Provide the (X, Y) coordinate of the cell's center where the given text is located.  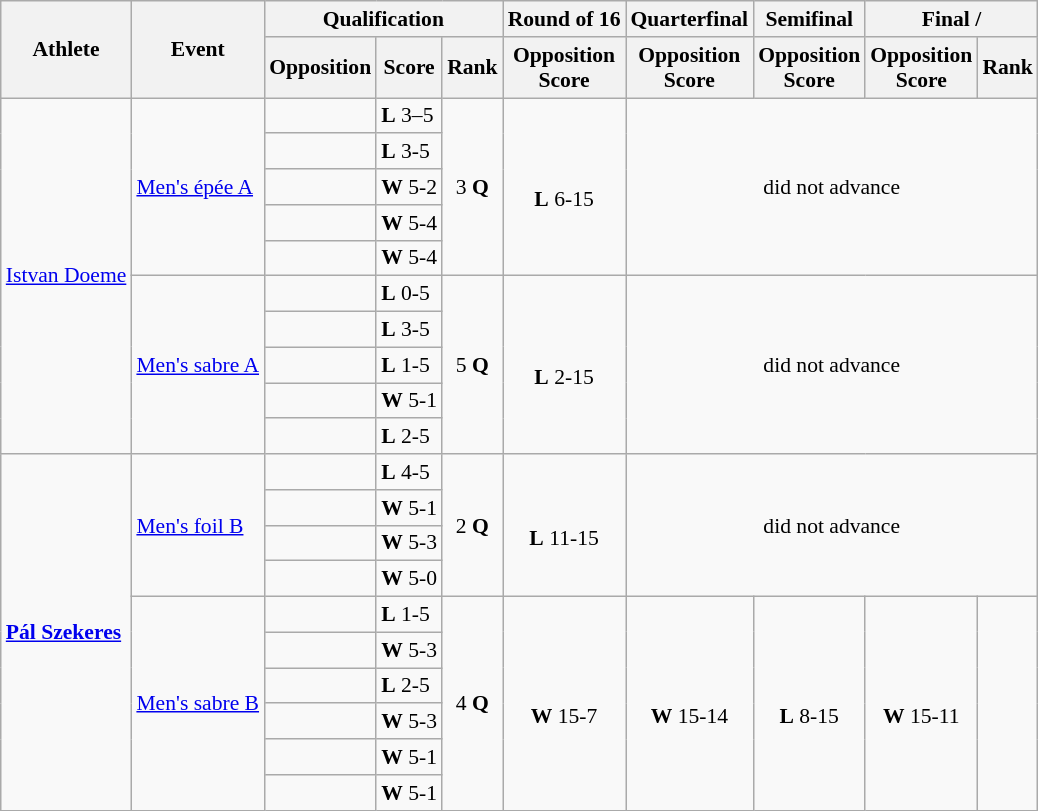
L 4-5 (409, 472)
Istvan Doeme (66, 276)
Pál Szekeres (66, 632)
L 6-15 (564, 187)
L 3–5 (409, 116)
W 5-2 (409, 187)
W 15-14 (690, 704)
Men's sabre A (198, 365)
Semifinal (809, 19)
3 Q (472, 187)
Qualification (384, 19)
Event (198, 50)
W 15-11 (921, 704)
W 5-0 (409, 579)
W 15-7 (564, 704)
L 0-5 (409, 294)
L 11-15 (564, 525)
L 2-15 (564, 365)
Score (409, 68)
Athlete (66, 50)
Men's foil B (198, 525)
5 Q (472, 365)
Round of 16 (564, 19)
Men's épée A (198, 187)
L 8-15 (809, 704)
2 Q (472, 525)
Opposition (320, 68)
Quarterfinal (690, 19)
4 Q (472, 704)
Final / (952, 19)
Men's sabre B (198, 704)
